From the cell containing the given text, extract its center point as [x, y] coordinate. 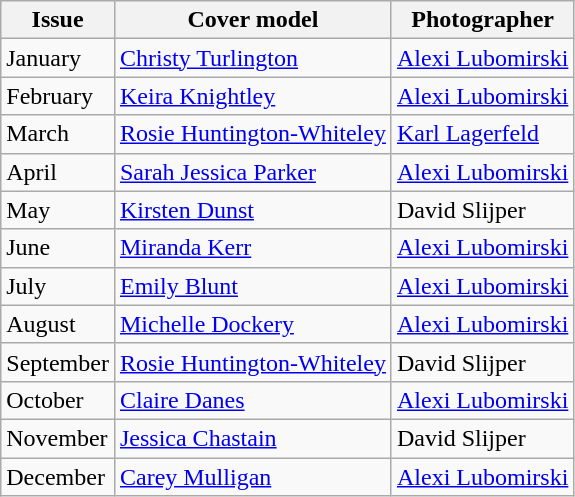
Carey Mulligan [252, 477]
Sarah Jessica Parker [252, 172]
March [58, 134]
May [58, 210]
August [58, 324]
Miranda Kerr [252, 248]
April [58, 172]
Cover model [252, 20]
Emily Blunt [252, 286]
November [58, 438]
Kirsten Dunst [252, 210]
Michelle Dockery [252, 324]
Jessica Chastain [252, 438]
Karl Lagerfeld [482, 134]
Keira Knightley [252, 96]
Claire Danes [252, 400]
September [58, 362]
February [58, 96]
Issue [58, 20]
Photographer [482, 20]
June [58, 248]
Christy Turlington [252, 58]
July [58, 286]
October [58, 400]
December [58, 477]
January [58, 58]
